Return (X, Y) of the center of cell containing provided text 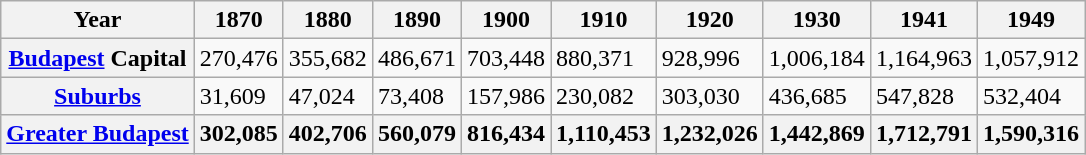
270,476 (238, 58)
703,448 (506, 58)
1880 (328, 20)
1900 (506, 20)
1949 (1030, 20)
1,232,026 (710, 134)
Budapest Capital (98, 58)
355,682 (328, 58)
1,110,453 (603, 134)
1,442,869 (816, 134)
1941 (924, 20)
73,408 (416, 96)
1,164,963 (924, 58)
1920 (710, 20)
532,404 (1030, 96)
1,590,316 (1030, 134)
880,371 (603, 58)
1,057,912 (1030, 58)
1870 (238, 20)
486,671 (416, 58)
436,685 (816, 96)
1930 (816, 20)
47,024 (328, 96)
402,706 (328, 134)
547,828 (924, 96)
928,996 (710, 58)
Greater Budapest (98, 134)
560,079 (416, 134)
Suburbs (98, 96)
230,082 (603, 96)
1,006,184 (816, 58)
1910 (603, 20)
816,434 (506, 134)
303,030 (710, 96)
1890 (416, 20)
302,085 (238, 134)
Year (98, 20)
31,609 (238, 96)
1,712,791 (924, 134)
157,986 (506, 96)
